For the text-containing cell, return its midpoint in [X, Y] coordinate format. 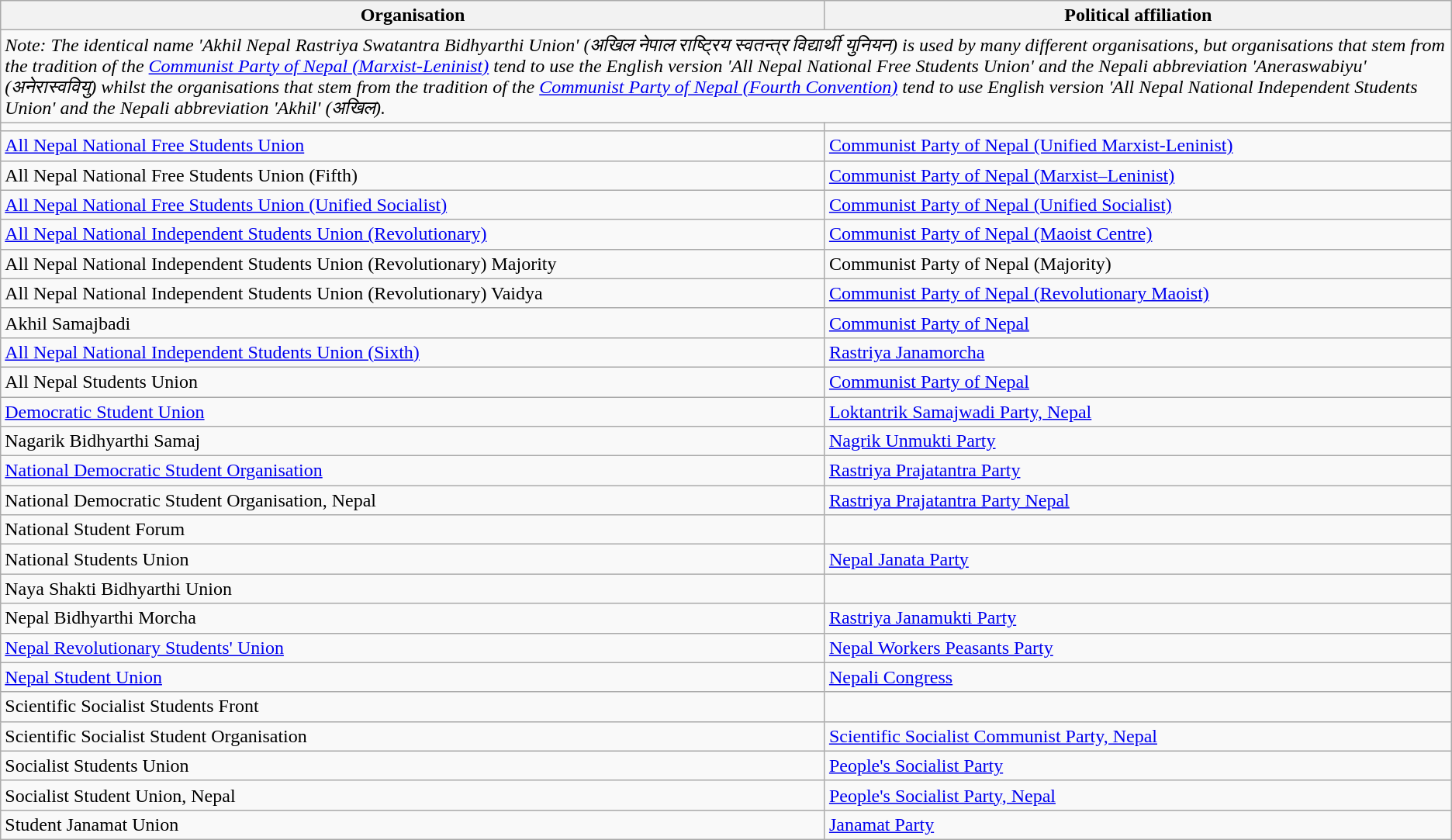
All Nepal National Free Students Union (Fifth) [413, 175]
Political affiliation [1138, 16]
Rastriya Janamorcha [1138, 352]
Scientific Socialist Communist Party, Nepal [1138, 736]
All Nepal National Free Students Union [413, 146]
Communist Party of Nepal (Majority) [1138, 264]
Rastriya Prajatantra Party [1138, 471]
Scientific Socialist Student Organisation [413, 736]
All Nepal National Independent Students Union (Revolutionary) Majority [413, 264]
Nagrik Unmukti Party [1138, 441]
All Nepal National Independent Students Union (Sixth) [413, 352]
Nagarik Bidhyarthi Samaj [413, 441]
Organisation [413, 16]
Scientific Socialist Students Front [413, 707]
Janamat Party [1138, 824]
National Democratic Student Organisation, Nepal [413, 500]
National Democratic Student Organisation [413, 471]
National Student Forum [413, 530]
Naya Shakti Bidhyarthi Union [413, 589]
All Nepal Students Union [413, 382]
Communist Party of Nepal (Unified Marxist-Leninist) [1138, 146]
Nepal Workers Peasants Party [1138, 648]
Student Janamat Union [413, 824]
People's Socialist Party [1138, 766]
All Nepal National Independent Students Union (Revolutionary) [413, 234]
Nepali Congress [1138, 677]
Nepal Janata Party [1138, 559]
Communist Party of Nepal (Maoist Centre) [1138, 234]
Communist Party of Nepal (Unified Socialist) [1138, 205]
All Nepal National Free Students Union (Unified Socialist) [413, 205]
Socialist Student Union, Nepal [413, 795]
Akhil Samajbadi [413, 323]
Communist Party of Nepal (Revolutionary Maoist) [1138, 293]
People's Socialist Party, Nepal [1138, 795]
Communist Party of Nepal (Marxist–Leninist) [1138, 175]
Nepal Bidhyarthi Morcha [413, 618]
All Nepal National Independent Students Union (Revolutionary) Vaidya [413, 293]
National Students Union [413, 559]
Nepal Student Union [413, 677]
Democratic Student Union [413, 412]
Loktantrik Samajwadi Party, Nepal [1138, 412]
Nepal Revolutionary Students' Union [413, 648]
Socialist Students Union [413, 766]
Rastriya Prajatantra Party Nepal [1138, 500]
Rastriya Janamukti Party [1138, 618]
